For the text-containing cell, return its midpoint in [X, Y] coordinate format. 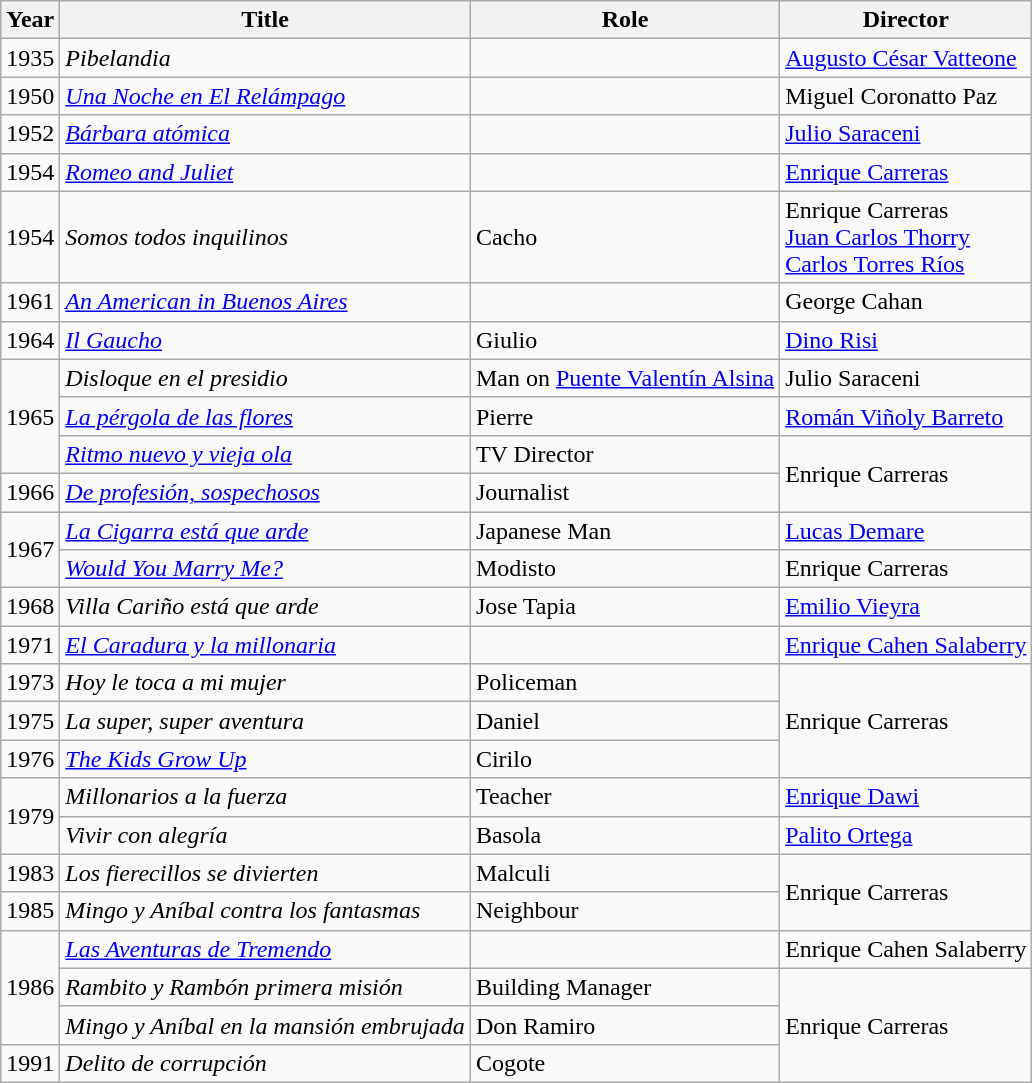
Rambito y Rambón primera misión [266, 987]
Man on Puente Valentín Alsina [624, 378]
1967 [30, 550]
Los fierecillos se divierten [266, 873]
Modisto [624, 569]
Jose Tapia [624, 607]
1985 [30, 911]
Malculi [624, 873]
Cirilo [624, 759]
1973 [30, 683]
1952 [30, 134]
1979 [30, 816]
Hoy le toca a mi mujer [266, 683]
El Caradura y la millonaria [266, 645]
Year [30, 20]
1968 [30, 607]
Villa Cariño está que arde [266, 607]
Cogote [624, 1063]
1966 [30, 492]
Policeman [624, 683]
Neighbour [624, 911]
La super, super aventura [266, 721]
La pérgola de las flores [266, 416]
1971 [30, 645]
Building Manager [624, 987]
Enrique Dawi [906, 797]
Director [906, 20]
The Kids Grow Up [266, 759]
Basola [624, 835]
De profesión, sospechosos [266, 492]
Disloque en el presidio [266, 378]
Don Ramiro [624, 1025]
1975 [30, 721]
Ritmo nuevo y vieja ola [266, 454]
Cacho [624, 237]
Las Aventuras de Tremendo [266, 949]
Pibelandia [266, 58]
Giulio [624, 340]
Dino Risi [906, 340]
Pierre [624, 416]
Journalist [624, 492]
Una Noche en El Relámpago [266, 96]
Emilio Vieyra [906, 607]
Enrique CarrerasJuan Carlos ThorryCarlos Torres Ríos [906, 237]
1991 [30, 1063]
1986 [30, 987]
Bárbara atómica [266, 134]
Miguel Coronatto Paz [906, 96]
Romeo and Juliet [266, 172]
Title [266, 20]
Augusto César Vatteone [906, 58]
Role [624, 20]
Il Gaucho [266, 340]
Mingo y Aníbal contra los fantasmas [266, 911]
Román Viñoly Barreto [906, 416]
1964 [30, 340]
Vivir con alegría [266, 835]
Millonarios a la fuerza [266, 797]
Would You Marry Me? [266, 569]
1961 [30, 302]
1935 [30, 58]
La Cigarra está que arde [266, 531]
Daniel [624, 721]
Lucas Demare [906, 531]
Japanese Man [624, 531]
TV Director [624, 454]
Delito de corrupción [266, 1063]
An American in Buenos Aires [266, 302]
1965 [30, 416]
George Cahan [906, 302]
1950 [30, 96]
1983 [30, 873]
Teacher [624, 797]
Palito Ortega [906, 835]
Mingo y Aníbal en la mansión embrujada [266, 1025]
1976 [30, 759]
Somos todos inquilinos [266, 237]
